Scan for the cell matching the given text and deliver its (x, y) coordinate at center. 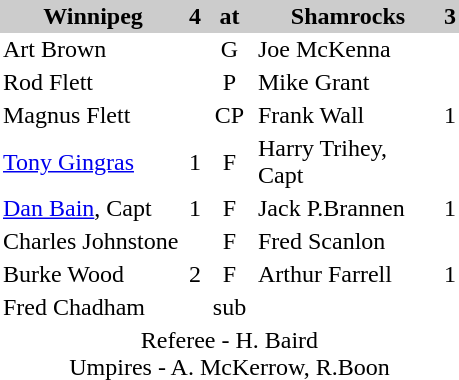
Harry Trihey, Capt (348, 162)
Mike Grant (348, 82)
Fred Scanlon (348, 242)
Rod Flett (93, 82)
Arthur Farrell (348, 274)
Fred Chadham (93, 308)
Frank Wall (348, 116)
Magnus Flett (93, 116)
2 (195, 274)
Dan Bain, Capt (93, 208)
Joe McKenna (348, 50)
Tony Gingras (93, 162)
Burke Wood (93, 274)
Winnipeg (93, 16)
CP (230, 116)
at (230, 16)
Art Brown (93, 50)
4 (195, 16)
sub (230, 308)
P (230, 82)
Jack P.Brannen (348, 208)
Charles Johnstone (93, 242)
3 (450, 16)
G (230, 50)
Shamrocks (348, 16)
